Extract the [x, y] coordinate from the center of the cell holding the provided text.  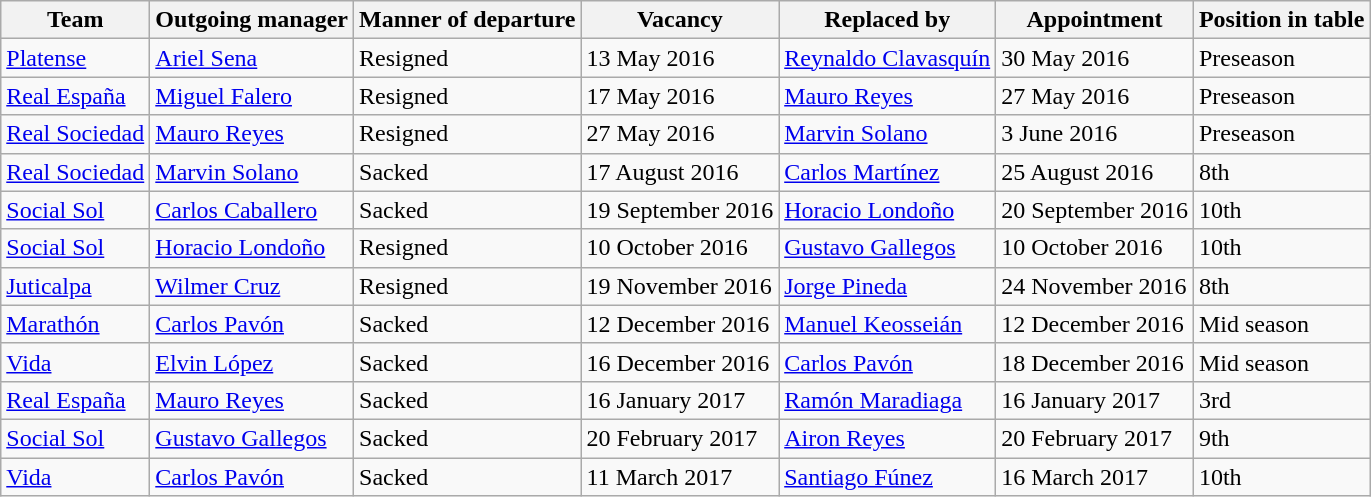
Juticalpa [76, 286]
25 August 2016 [1095, 172]
Marathón [76, 324]
24 November 2016 [1095, 286]
9th [1281, 438]
13 May 2016 [680, 58]
Ramón Maradiaga [888, 400]
17 May 2016 [680, 96]
Ariel Sena [252, 58]
18 December 2016 [1095, 362]
Manuel Keosseián [888, 324]
Replaced by [888, 20]
Carlos Caballero [252, 210]
30 May 2016 [1095, 58]
11 March 2017 [680, 477]
Jorge Pineda [888, 286]
Wilmer Cruz [252, 286]
3 June 2016 [1095, 134]
Platense [76, 58]
16 December 2016 [680, 362]
20 September 2016 [1095, 210]
Outgoing manager [252, 20]
3rd [1281, 400]
19 November 2016 [680, 286]
Position in table [1281, 20]
16 March 2017 [1095, 477]
Santiago Fúnez [888, 477]
Reynaldo Clavasquín [888, 58]
Appointment [1095, 20]
Vacancy [680, 20]
Miguel Falero [252, 96]
19 September 2016 [680, 210]
Airon Reyes [888, 438]
17 August 2016 [680, 172]
Carlos Martínez [888, 172]
Elvin López [252, 362]
Manner of departure [468, 20]
Team [76, 20]
